Search for the cell housing the specified text and yield its (X, Y) center coordinate. 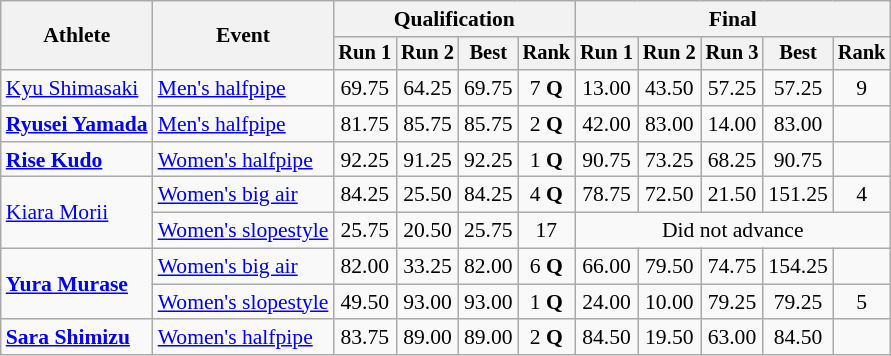
Ryusei Yamada (77, 124)
83.75 (364, 338)
6 Q (547, 267)
68.25 (732, 160)
24.00 (606, 302)
Qualification (454, 19)
5 (862, 302)
78.75 (606, 195)
Kyu Shimasaki (77, 88)
14.00 (732, 124)
4 (862, 195)
20.50 (428, 231)
33.25 (428, 267)
154.25 (798, 267)
66.00 (606, 267)
Event (244, 36)
43.50 (670, 88)
79.50 (670, 267)
17 (547, 231)
49.50 (364, 302)
13.00 (606, 88)
21.50 (732, 195)
72.50 (670, 195)
Athlete (77, 36)
Kiara Morii (77, 212)
64.25 (428, 88)
Rise Kudo (77, 160)
Yura Murase (77, 284)
Run 3 (732, 54)
Did not advance (732, 231)
81.75 (364, 124)
63.00 (732, 338)
9 (862, 88)
19.50 (670, 338)
7 Q (547, 88)
42.00 (606, 124)
4 Q (547, 195)
25.50 (428, 195)
Final (732, 19)
10.00 (670, 302)
Sara Shimizu (77, 338)
91.25 (428, 160)
74.75 (732, 267)
151.25 (798, 195)
73.25 (670, 160)
